Return (x, y) of the center of cell containing provided text 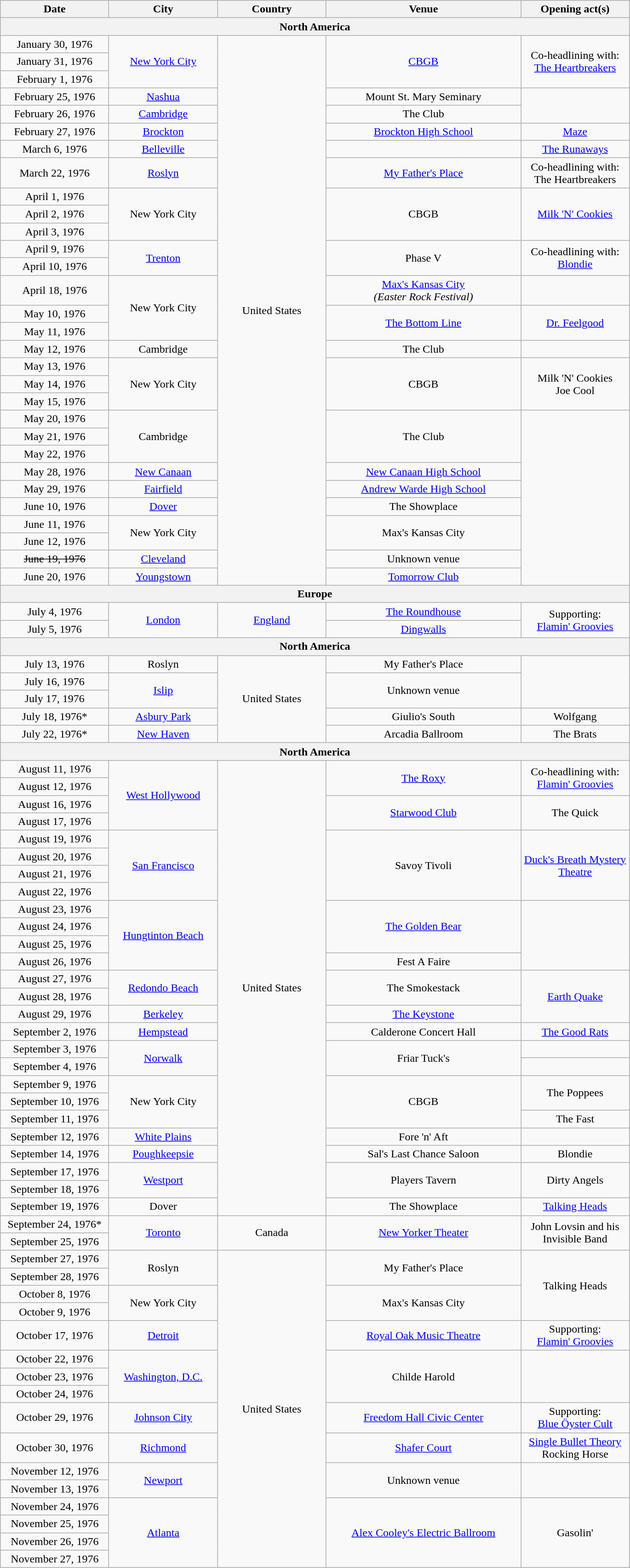
May 14, 1976 (55, 384)
Date (55, 9)
June 11, 1976 (55, 524)
Giulio's South (424, 716)
April 1, 1976 (55, 196)
New Canaan High School (424, 471)
Trenton (163, 258)
July 16, 1976 (55, 681)
August 12, 1976 (55, 786)
July 13, 1976 (55, 664)
The Keystone (424, 1014)
Brockton (163, 132)
September 17, 1976 (55, 1172)
August 21, 1976 (55, 874)
Earth Quake (575, 996)
The Brats (575, 734)
March 6, 1976 (55, 149)
Milk 'N' Cookies (575, 214)
November 26, 1976 (55, 1541)
June 12, 1976 (55, 542)
August 29, 1976 (55, 1014)
Blondie (575, 1154)
October 30, 1976 (55, 1448)
August 19, 1976 (55, 839)
Sal's Last Chance Saloon (424, 1154)
August 28, 1976 (55, 996)
Westport (163, 1180)
August 22, 1976 (55, 892)
City (163, 9)
Players Tavern (424, 1180)
September 10, 1976 (55, 1102)
Alex Cooley's Electric Ballroom (424, 1533)
Fairfield (163, 489)
June 10, 1976 (55, 506)
New Haven (163, 734)
Co-headlining with:Blondie (575, 258)
August 23, 1976 (55, 909)
September 2, 1976 (55, 1031)
England (272, 620)
Co-headlining with:Flamin' Groovies (575, 778)
September 11, 1976 (55, 1119)
Detroit (163, 1335)
Norwalk (163, 1058)
Maze (575, 132)
September 28, 1976 (55, 1276)
August 25, 1976 (55, 944)
June 19, 1976 (55, 559)
Savoy Tivoli (424, 865)
September 27, 1976 (55, 1259)
April 2, 1976 (55, 214)
West Hollywood (163, 795)
Duck's Breath Mystery Theatre (575, 865)
Toronto (163, 1233)
Washington, D.C. (163, 1376)
September 9, 1976 (55, 1084)
September 25, 1976 (55, 1242)
May 10, 1976 (55, 314)
The Fast (575, 1119)
Wolfgang (575, 716)
June 20, 1976 (55, 577)
London (163, 620)
The Runaways (575, 149)
Fore 'n' Aft (424, 1137)
November 24, 1976 (55, 1506)
Redondo Beach (163, 988)
February 25, 1976 (55, 97)
Friar Tuck's (424, 1058)
September 4, 1976 (55, 1066)
New Yorker Theater (424, 1233)
Single Bullet TheoryRocking Horse (575, 1448)
May 12, 1976 (55, 349)
Venue (424, 9)
August 11, 1976 (55, 769)
January 31, 1976 (55, 62)
Hungtinton Beach (163, 935)
New Canaan (163, 471)
February 27, 1976 (55, 132)
Atlanta (163, 1533)
Islip (163, 690)
Country (272, 9)
The Good Rats (575, 1031)
May 21, 1976 (55, 436)
Max's Kansas City(Easter Rock Festival) (424, 291)
May 22, 1976 (55, 454)
March 22, 1976 (55, 173)
Richmond (163, 1448)
Arcadia Ballroom (424, 734)
Gasolin' (575, 1533)
Opening act(s) (575, 9)
San Francisco (163, 865)
October 29, 1976 (55, 1418)
Calderone Concert Hall (424, 1031)
November 13, 1976 (55, 1489)
April 9, 1976 (55, 249)
October 22, 1976 (55, 1359)
Cleveland (163, 559)
Youngstown (163, 577)
Johnson City (163, 1418)
Starwood Club (424, 813)
Poughkeepsie (163, 1154)
Tomorrow Club (424, 577)
Dirty Angels (575, 1180)
October 24, 1976 (55, 1394)
May 11, 1976 (55, 332)
Nashua (163, 97)
May 15, 1976 (55, 401)
May 28, 1976 (55, 471)
Milk 'N' CookiesJoe Cool (575, 384)
Dr. Feelgood (575, 323)
Mount St. Mary Seminary (424, 97)
May 20, 1976 (55, 419)
July 18, 1976* (55, 716)
September 18, 1976 (55, 1189)
Fest A Faire (424, 961)
January 30, 1976 (55, 44)
November 27, 1976 (55, 1559)
Canada (272, 1233)
The Golden Bear (424, 927)
Berkeley (163, 1014)
John Lovsin and his Invisible Band (575, 1233)
September 14, 1976 (55, 1154)
February 26, 1976 (55, 114)
Newport (163, 1480)
The Bottom Line (424, 323)
October 8, 1976 (55, 1294)
Dingwalls (424, 629)
September 24, 1976* (55, 1224)
Shafer Court (424, 1448)
August 26, 1976 (55, 961)
September 3, 1976 (55, 1049)
October 23, 1976 (55, 1376)
May 29, 1976 (55, 489)
Supporting:Blue Öyster Cult (575, 1418)
May 13, 1976 (55, 366)
The Roxy (424, 778)
September 12, 1976 (55, 1137)
October 17, 1976 (55, 1335)
Freedom Hall Civic Center (424, 1418)
White Plains (163, 1137)
Royal Oak Music Theatre (424, 1335)
April 18, 1976 (55, 291)
Belleville (163, 149)
Europe (315, 594)
Asbury Park (163, 716)
February 1, 1976 (55, 79)
August 20, 1976 (55, 857)
April 10, 1976 (55, 267)
September 19, 1976 (55, 1207)
The Smokestack (424, 988)
August 27, 1976 (55, 979)
The Quick (575, 813)
July 22, 1976* (55, 734)
April 3, 1976 (55, 231)
Hempstead (163, 1031)
July 5, 1976 (55, 629)
July 17, 1976 (55, 699)
August 24, 1976 (55, 927)
August 17, 1976 (55, 822)
Andrew Warde High School (424, 489)
August 16, 1976 (55, 804)
November 25, 1976 (55, 1524)
The Roundhouse (424, 612)
The Poppees (575, 1093)
Brockton High School (424, 132)
Phase V (424, 258)
October 9, 1976 (55, 1311)
November 12, 1976 (55, 1471)
July 4, 1976 (55, 612)
Childe Harold (424, 1376)
